From the cell containing the given text, extract its center point as (x, y) coordinate. 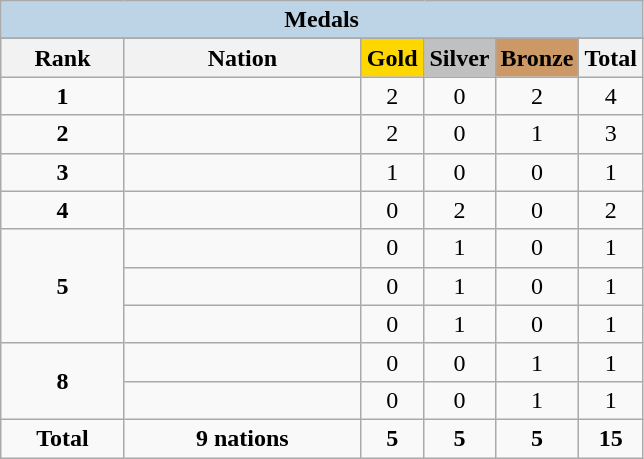
Bronze (537, 58)
Rank (63, 58)
Medals (322, 20)
Nation (242, 58)
8 (63, 381)
9 nations (242, 438)
Silver (460, 58)
15 (611, 438)
Gold (392, 58)
